Output the [X, Y] coordinate of the center of the cell containing the given text.  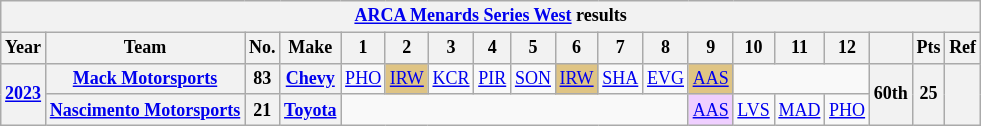
Mack Motorsports [144, 78]
EVG [666, 78]
2023 [24, 94]
No. [262, 48]
4 [492, 48]
12 [848, 48]
10 [754, 48]
Toyota [310, 110]
7 [620, 48]
Ref [963, 48]
5 [534, 48]
ARCA Menards Series West results [491, 16]
Team [144, 48]
83 [262, 78]
Nascimento Motorsports [144, 110]
6 [576, 48]
11 [800, 48]
1 [364, 48]
2 [406, 48]
Chevy [310, 78]
3 [451, 48]
60th [890, 94]
PIR [492, 78]
21 [262, 110]
SHA [620, 78]
MAD [800, 110]
SON [534, 78]
25 [928, 94]
Make [310, 48]
Year [24, 48]
8 [666, 48]
LVS [754, 110]
Pts [928, 48]
9 [710, 48]
KCR [451, 78]
